Locate the cell with the specified text and output its (x, y) center coordinate. 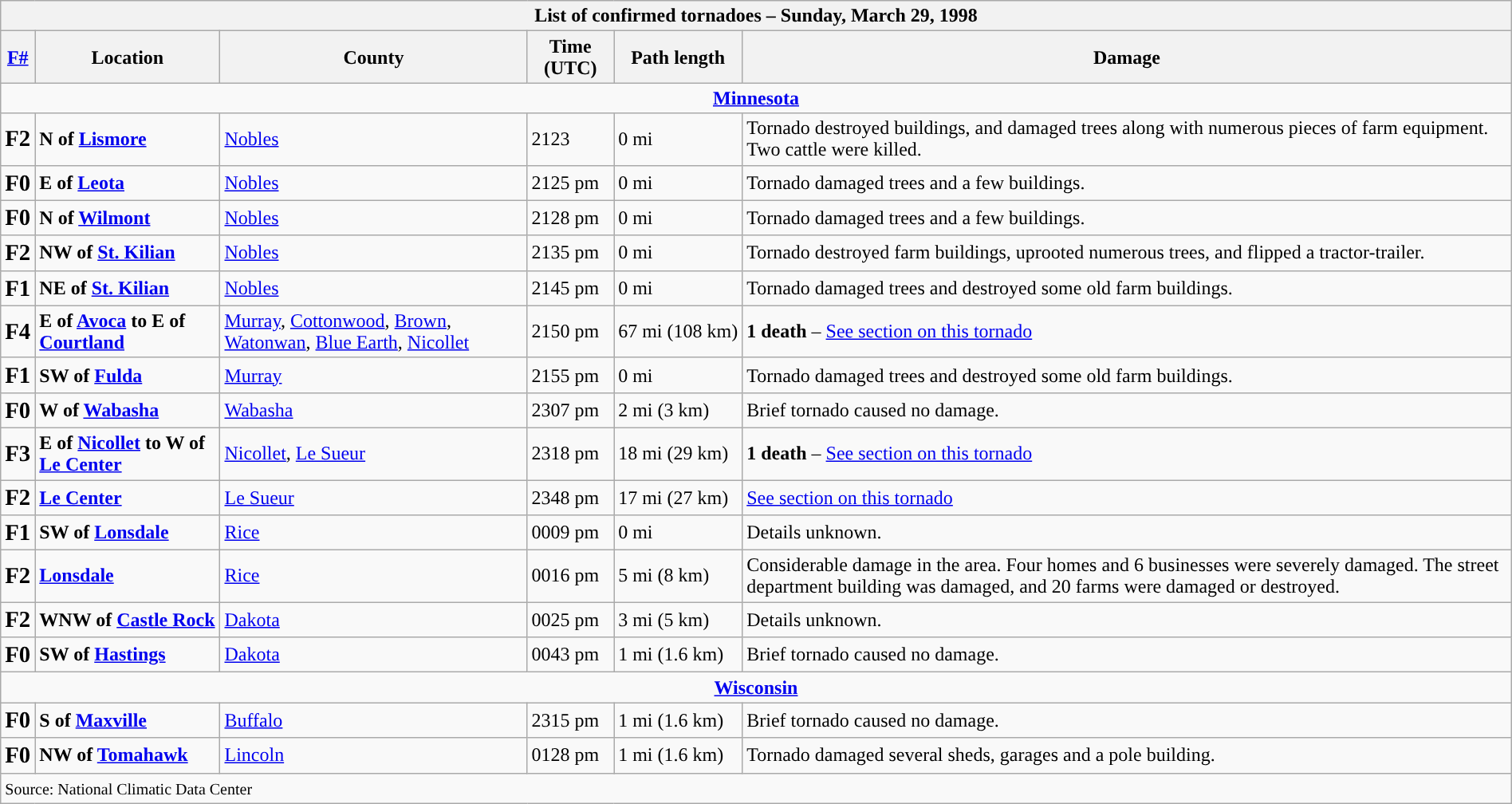
17 mi (27 km) (678, 498)
2123 (571, 139)
2128 pm (571, 218)
Le Center (128, 498)
0043 pm (571, 655)
N of Wilmont (128, 218)
N of Lismore (128, 139)
2348 pm (571, 498)
2315 pm (571, 720)
2135 pm (571, 253)
S of Maxville (128, 720)
E of Avoca to E of Courtland (128, 332)
SW of Hastings (128, 655)
See section on this tornado (1128, 498)
0128 pm (571, 755)
F3 (18, 453)
NW of St. Kilian (128, 253)
0016 pm (571, 576)
18 mi (29 km) (678, 453)
Time (UTC) (571, 57)
Tornado destroyed buildings, and damaged trees along with numerous pieces of farm equipment. Two cattle were killed. (1128, 139)
0025 pm (571, 620)
NW of Tomahawk (128, 755)
0009 pm (571, 533)
Lonsdale (128, 576)
F4 (18, 332)
2318 pm (571, 453)
3 mi (5 km) (678, 620)
Nicollet, Le Sueur (373, 453)
E of Nicollet to W of Le Center (128, 453)
Wisconsin (756, 688)
Path length (678, 57)
Damage (1128, 57)
SW of Fulda (128, 375)
Source: National Climatic Data Center (756, 788)
2150 pm (571, 332)
County (373, 57)
5 mi (8 km) (678, 576)
2 mi (3 km) (678, 410)
Buffalo (373, 720)
Murray (373, 375)
WNW of Castle Rock (128, 620)
2145 pm (571, 288)
2155 pm (571, 375)
List of confirmed tornadoes – Sunday, March 29, 1998 (756, 16)
2125 pm (571, 183)
Wabasha (373, 410)
67 mi (108 km) (678, 332)
2307 pm (571, 410)
Tornado destroyed farm buildings, uprooted numerous trees, and flipped a tractor-trailer. (1128, 253)
Lincoln (373, 755)
Location (128, 57)
Murray, Cottonwood, Brown, Watonwan, Blue Earth, Nicollet (373, 332)
Minnesota (756, 98)
SW of Lonsdale (128, 533)
Tornado damaged several sheds, garages and a pole building. (1128, 755)
W of Wabasha (128, 410)
E of Leota (128, 183)
NE of St. Kilian (128, 288)
Le Sueur (373, 498)
F# (18, 57)
